Capture the cell that displays the provided text and extract its [x, y] central coordinate. 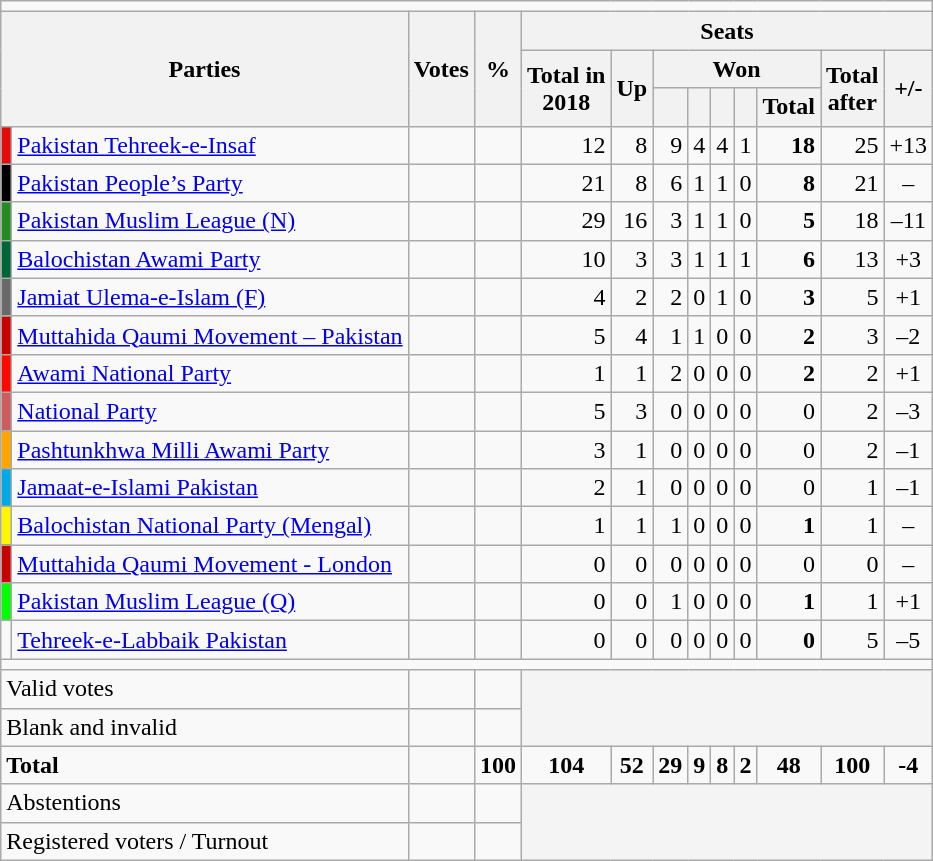
10 [566, 259]
12 [566, 145]
Muttahida Qaumi Movement – Pakistan [210, 335]
Up [632, 88]
104 [566, 765]
National Party [210, 411]
Total in2018 [566, 88]
Awami National Party [210, 373]
–5 [908, 640]
Pakistan Tehreek-e-Insaf [210, 145]
48 [789, 765]
Balochistan Awami Party [210, 259]
Jamaat-e-Islami Pakistan [210, 488]
–3 [908, 411]
+3 [908, 259]
Parties [204, 69]
–11 [908, 221]
Pakistan Muslim League (Q) [210, 602]
Won [737, 69]
Jamiat Ulema-e-Islam (F) [210, 297]
Valid votes [204, 689]
+13 [908, 145]
13 [852, 259]
–2 [908, 335]
+/- [908, 88]
Pashtunkhwa Milli Awami Party [210, 449]
Totalafter [852, 88]
Blank and invalid [204, 727]
16 [632, 221]
% [498, 69]
Abstentions [204, 803]
52 [632, 765]
Balochistan National Party (Mengal) [210, 526]
Pakistan People’s Party [210, 183]
-4 [908, 765]
Pakistan Muslim League (N) [210, 221]
25 [852, 145]
Muttahida Qaumi Movement - London [210, 564]
Registered voters / Turnout [204, 841]
Votes [441, 69]
Seats [726, 31]
Tehreek-e-Labbaik Pakistan [210, 640]
